Pinpoint the cell where the given text exists, returning its [x, y] midpoint coordinate. 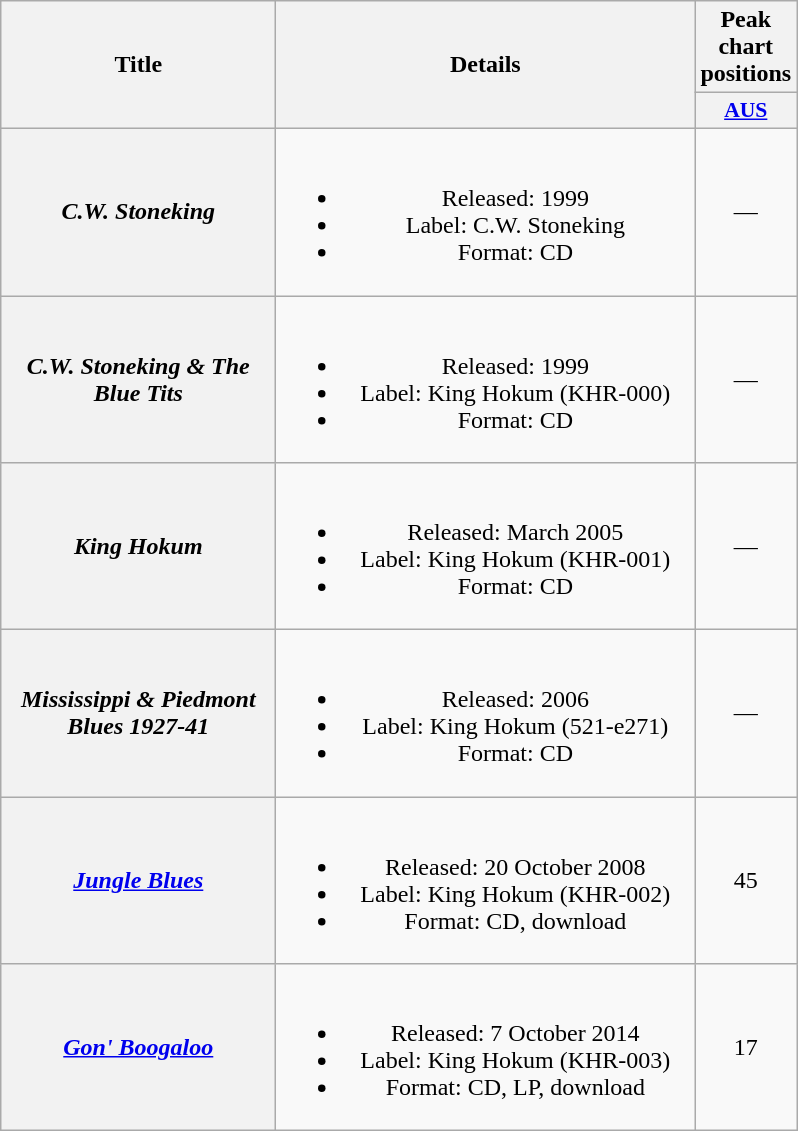
C.W. Stoneking & The Blue Tits [138, 380]
Gon' Boogaloo [138, 1048]
Released: 20 October 2008Label: King Hokum (KHR-002)Format: CD, download [486, 880]
Peak chart positions [746, 47]
King Hokum [138, 546]
AUS [746, 111]
Details [486, 65]
Released: 7 October 2014Label: King Hokum (KHR-003)Format: CD, LP, download [486, 1048]
Released: March 2005Label: King Hokum (KHR-001)Format: CD [486, 546]
C.W. Stoneking [138, 212]
17 [746, 1048]
Jungle Blues [138, 880]
Released: 2006Label: King Hokum (521-e271)Format: CD [486, 714]
Title [138, 65]
Released: 1999Label: King Hokum (KHR-000)Format: CD [486, 380]
45 [746, 880]
Released: 1999Label: C.W. StonekingFormat: CD [486, 212]
Mississippi & Piedmont Blues 1927-41 [138, 714]
